Locate the cell with the specified text and output its [X, Y] center coordinate. 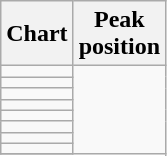
Chart [37, 34]
Peakposition [119, 34]
